Output the (X, Y) coordinate of the center of the cell containing the given text.  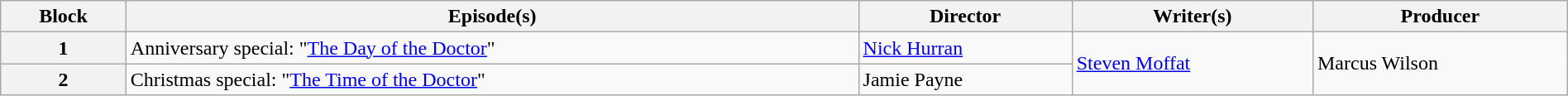
Director (965, 17)
Producer (1440, 17)
Marcus Wilson (1440, 64)
Nick Hurran (965, 48)
Block (64, 17)
Writer(s) (1193, 17)
2 (64, 79)
Jamie Payne (965, 79)
Anniversary special: "The Day of the Doctor" (492, 48)
Episode(s) (492, 17)
1 (64, 48)
Christmas special: "The Time of the Doctor" (492, 79)
Steven Moffat (1193, 64)
